Search for the cell housing the specified text and yield its [X, Y] center coordinate. 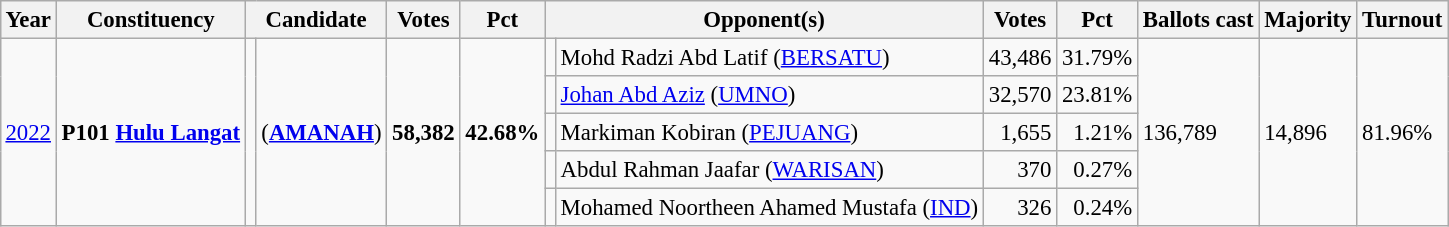
Markiman Kobiran (PEJUANG) [769, 133]
P101 Hulu Langat [150, 132]
Opponent(s) [764, 20]
136,789 [1198, 132]
42.68% [502, 132]
81.96% [1402, 132]
Mohamed Noortheen Ahamed Mustafa (IND) [769, 208]
Mohd Radzi Abd Latif (BERSATU) [769, 57]
1,655 [1020, 133]
Constituency [150, 20]
0.24% [1098, 208]
32,570 [1020, 95]
23.81% [1098, 95]
0.27% [1098, 170]
31.79% [1098, 57]
Abdul Rahman Jaafar (WARISAN) [769, 170]
Turnout [1402, 20]
Johan Abd Aziz (UMNO) [769, 95]
43,486 [1020, 57]
2022 [28, 132]
Ballots cast [1198, 20]
1.21% [1098, 133]
Year [28, 20]
(AMANAH) [322, 132]
Majority [1308, 20]
14,896 [1308, 132]
Candidate [316, 20]
326 [1020, 208]
58,382 [424, 132]
370 [1020, 170]
